Return the (x, y) coordinate for the center point of the cell that contains the specified text.  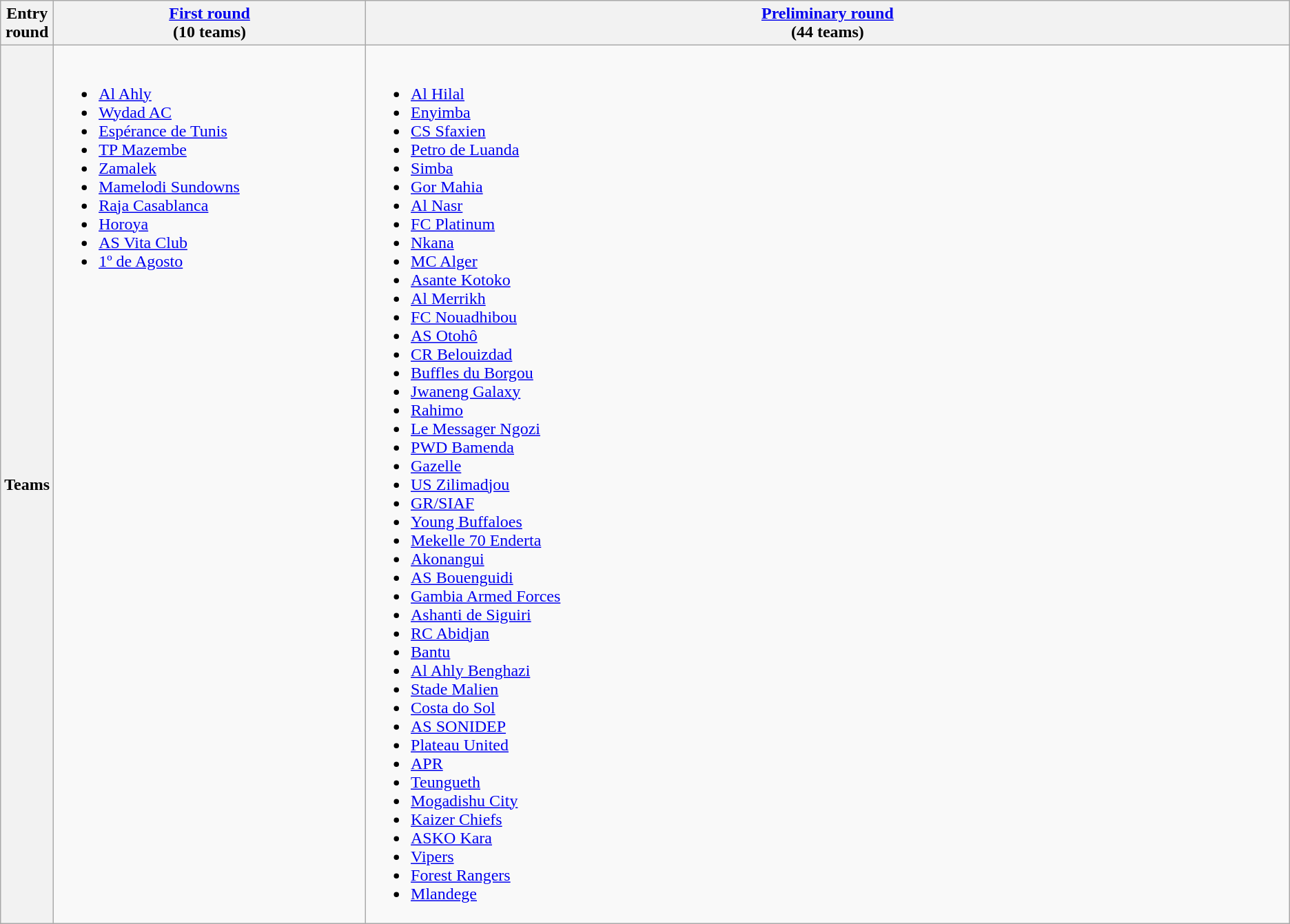
First round(10 teams) (209, 23)
Preliminary round(44 teams) (828, 23)
Teams (28, 484)
Al Ahly Wydad AC Espérance de Tunis TP Mazembe Zamalek Mamelodi Sundowns Raja Casablanca Horoya AS Vita Club 1º de Agosto (209, 484)
Entry round (28, 23)
